Search for the cell housing the specified text and yield its (x, y) center coordinate. 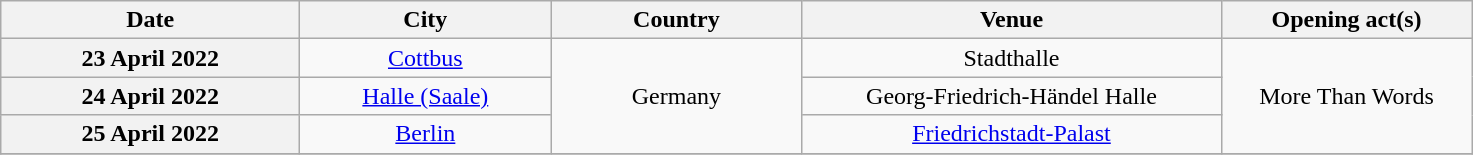
More Than Words (1346, 96)
Country (676, 20)
24 April 2022 (150, 96)
25 April 2022 (150, 134)
23 April 2022 (150, 58)
Friedrichstadt-Palast (1012, 134)
City (426, 20)
Venue (1012, 20)
Germany (676, 96)
Stadthalle (1012, 58)
Cottbus (426, 58)
Georg-Friedrich-Händel Halle (1012, 96)
Opening act(s) (1346, 20)
Berlin (426, 134)
Halle (Saale) (426, 96)
Date (150, 20)
